Extract the (X, Y) coordinate from the center of the cell holding the provided text.  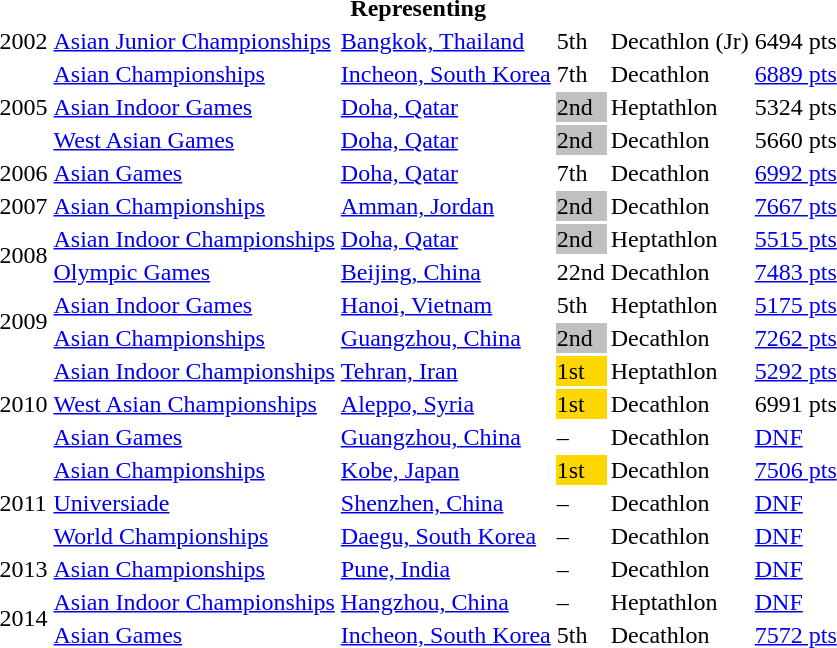
Incheon, South Korea (446, 74)
Bangkok, Thailand (446, 41)
Pune, India (446, 569)
Daegu, South Korea (446, 536)
Aleppo, Syria (446, 404)
Olympic Games (194, 272)
Hangzhou, China (446, 602)
Universiade (194, 503)
Shenzhen, China (446, 503)
22nd (580, 272)
Kobe, Japan (446, 470)
Decathlon (Jr) (680, 41)
World Championships (194, 536)
Amman, Jordan (446, 206)
West Asian Championships (194, 404)
Hanoi, Vietnam (446, 305)
Beijing, China (446, 272)
West Asian Games (194, 140)
Tehran, Iran (446, 371)
Asian Junior Championships (194, 41)
